Determine the (x, y) coordinate at the center of the cell enclosing the given text.  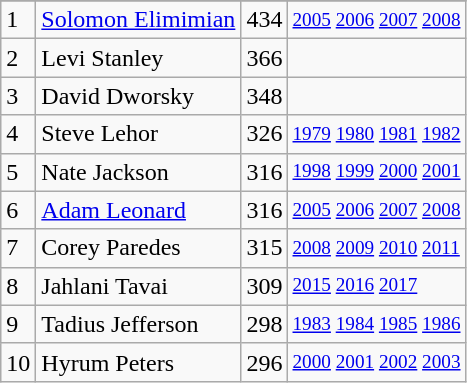
8 (18, 286)
1979 1980 1981 1982 (376, 134)
1998 1999 2000 2001 (376, 172)
348 (264, 96)
David Dworsky (138, 96)
1983 1984 1985 1986 (376, 324)
366 (264, 58)
Solomon Elimimian (138, 20)
1 (18, 20)
315 (264, 248)
9 (18, 324)
2015 2016 2017 (376, 286)
Adam Leonard (138, 210)
309 (264, 286)
Tadius Jefferson (138, 324)
Jahlani Tavai (138, 286)
5 (18, 172)
7 (18, 248)
10 (18, 362)
2 (18, 58)
2000 2001 2002 2003 (376, 362)
296 (264, 362)
Hyrum Peters (138, 362)
6 (18, 210)
Corey Paredes (138, 248)
298 (264, 324)
4 (18, 134)
2008 2009 2010 2011 (376, 248)
Levi Stanley (138, 58)
3 (18, 96)
434 (264, 20)
Nate Jackson (138, 172)
326 (264, 134)
Steve Lehor (138, 134)
